Find where the given text appears and provide that cell's center as (x, y) coordinate. 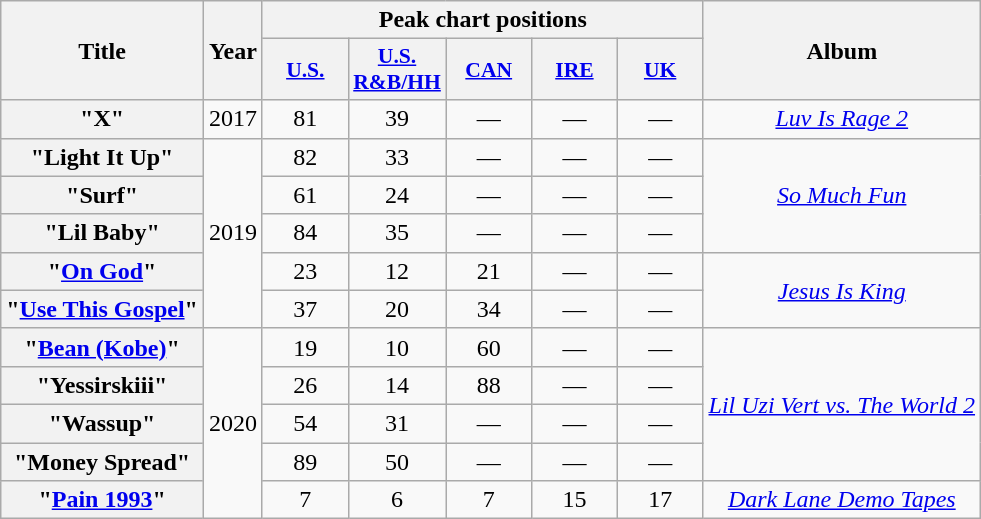
54 (305, 423)
"Surf" (102, 195)
U.S. (305, 70)
61 (305, 195)
Year (232, 50)
So Much Fun (842, 195)
Peak chart positions (482, 20)
84 (305, 233)
"Bean (Kobe)" (102, 347)
17 (660, 500)
"On God" (102, 271)
31 (397, 423)
35 (397, 233)
81 (305, 119)
2017 (232, 119)
12 (397, 271)
23 (305, 271)
"X" (102, 119)
14 (397, 385)
2019 (232, 233)
20 (397, 309)
UK (660, 70)
"Pain 1993" (102, 500)
33 (397, 157)
"Use This Gospel" (102, 309)
"Light It Up" (102, 157)
2020 (232, 423)
"Yessirskiii" (102, 385)
IRE (575, 70)
24 (397, 195)
15 (575, 500)
Luv Is Rage 2 (842, 119)
34 (489, 309)
60 (489, 347)
"Lil Baby" (102, 233)
39 (397, 119)
50 (397, 461)
Lil Uzi Vert vs. The World 2 (842, 404)
89 (305, 461)
6 (397, 500)
CAN (489, 70)
88 (489, 385)
Dark Lane Demo Tapes (842, 500)
19 (305, 347)
Album (842, 50)
82 (305, 157)
10 (397, 347)
U.S.R&B/HH (397, 70)
"Money Spread" (102, 461)
"Wassup" (102, 423)
Jesus Is King (842, 290)
37 (305, 309)
Title (102, 50)
26 (305, 385)
21 (489, 271)
